Locate the cell with the specified text and output its (X, Y) center coordinate. 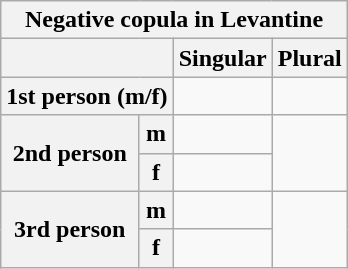
Singular (222, 58)
Negative copula in Levantine (174, 20)
2nd person (70, 153)
1st person (m/f) (87, 96)
3rd person (70, 229)
Plural (310, 58)
